Return [x, y] of the center of cell containing provided text 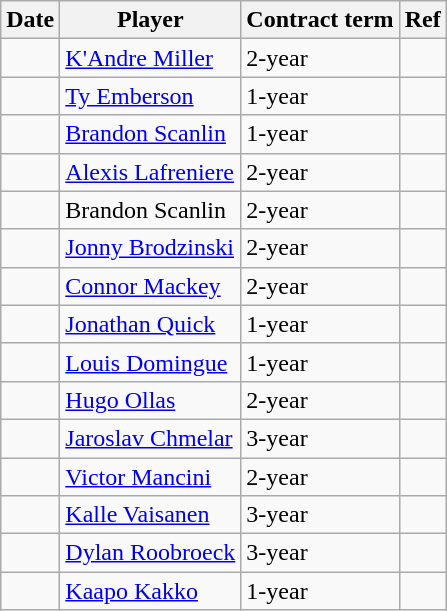
Ref [422, 20]
Contract term [320, 20]
Victor Mancini [150, 477]
Alexis Lafreniere [150, 172]
K'Andre Miller [150, 58]
Hugo Ollas [150, 400]
Kalle Vaisanen [150, 515]
Ty Emberson [150, 96]
Date [30, 20]
Jonny Brodzinski [150, 248]
Dylan Roobroeck [150, 553]
Player [150, 20]
Louis Domingue [150, 362]
Kaapo Kakko [150, 591]
Jaroslav Chmelar [150, 438]
Connor Mackey [150, 286]
Jonathan Quick [150, 324]
